Determine the [x, y] coordinate at the center of the cell enclosing the given text.  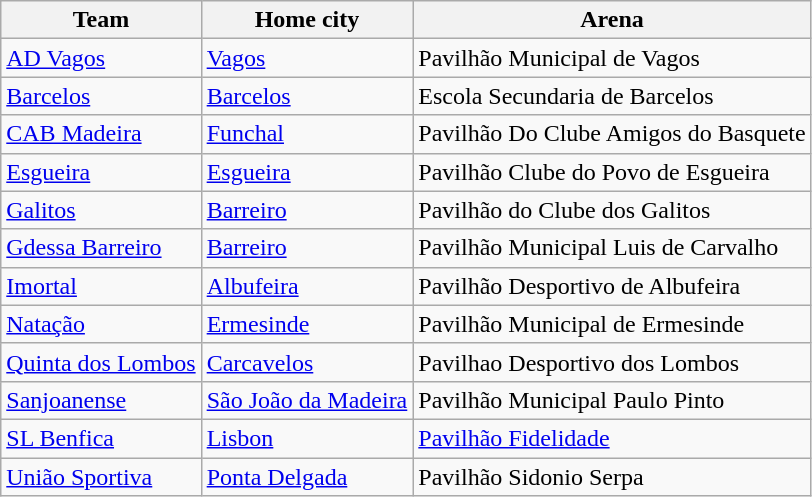
Pavilhão Sidonio Serpa [612, 477]
São João da Madeira [307, 400]
Pavilhão Clube do Povo de Esgueira [612, 172]
SL Benfica [101, 438]
Albufeira [307, 286]
Vagos [307, 58]
CAB Madeira [101, 134]
Natação [101, 324]
União Sportiva [101, 477]
Escola Secundaria de Barcelos [612, 96]
Pavilhão do Clube dos Galitos [612, 210]
Lisbon [307, 438]
Sanjoanense [101, 400]
Pavilhao Desportivo dos Lombos [612, 362]
Team [101, 20]
AD Vagos [101, 58]
Pavilhão Municipal Luis de Carvalho [612, 248]
Pavilhão Municipal de Vagos [612, 58]
Gdessa Barreiro [101, 248]
Ermesinde [307, 324]
Galitos [101, 210]
Quinta dos Lombos [101, 362]
Pavilhão Desportivo de Albufeira [612, 286]
Home city [307, 20]
Ponta Delgada [307, 477]
Pavilhão Do Clube Amigos do Basquete [612, 134]
Funchal [307, 134]
Pavilhão Fidelidade [612, 438]
Imortal [101, 286]
Pavilhão Municipal Paulo Pinto [612, 400]
Pavilhão Municipal de Ermesinde [612, 324]
Carcavelos [307, 362]
Arena [612, 20]
